Capture the cell that displays the provided text and extract its (x, y) central coordinate. 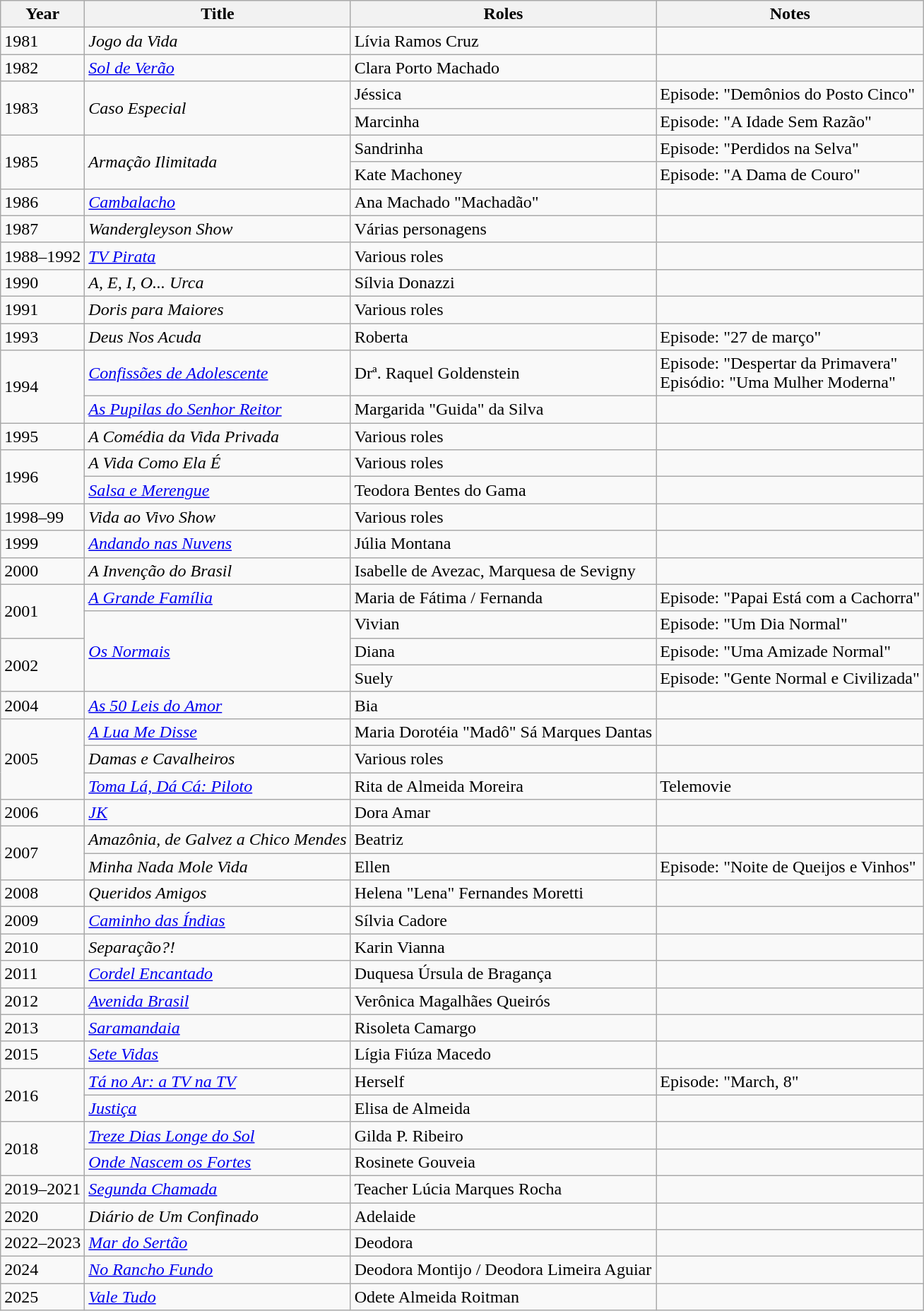
Avenida Brasil (218, 1001)
As Pupilas do Senhor Reitor (218, 410)
Episode: "Papai Está com a Cachorra" (790, 598)
Herself (503, 1081)
Episode: "Noite de Queijos e Vinhos" (790, 867)
2025 (42, 1297)
2002 (42, 665)
Lívia Ramos Cruz (503, 41)
Toma Lá, Dá Cá: Piloto (218, 786)
Episode: "Despertar da Primavera"Episódio: "Uma Mulher Moderna" (790, 373)
Treze Dias Longe do Sol (218, 1135)
Verônica Magalhães Queirós (503, 1001)
1986 (42, 202)
Armação Ilimitada (218, 162)
Kate Machoney (503, 175)
Justiça (218, 1108)
A Vida Como Ela É (218, 463)
A Grande Família (218, 598)
Odete Almeida Roitman (503, 1297)
Ana Machado "Machadão" (503, 202)
2016 (42, 1095)
Deodora Montijo / Deodora Limeira Aguiar (503, 1270)
Clara Porto Machado (503, 68)
2007 (42, 853)
Sílvia Donazzi (503, 283)
Episode: "March, 8" (790, 1081)
1983 (42, 108)
Beatriz (503, 840)
Caso Especial (218, 108)
2020 (42, 1216)
Mar do Sertão (218, 1243)
Episode: "Demônios do Posto Cinco" (790, 95)
Duquesa Úrsula de Bragança (503, 974)
Year (42, 14)
2010 (42, 947)
Júlia Montana (503, 544)
1982 (42, 68)
Risoleta Camargo (503, 1028)
Rosinete Gouveia (503, 1162)
1990 (42, 283)
Episode: "A Idade Sem Razão" (790, 121)
2019–2021 (42, 1189)
1988–1992 (42, 256)
Sete Vidas (218, 1055)
Vale Tudo (218, 1297)
Suely (503, 678)
Notes (790, 14)
Cordel Encantado (218, 974)
Episode: "Um Dia Normal" (790, 624)
No Rancho Fundo (218, 1270)
Amazônia, de Galvez a Chico Mendes (218, 840)
2004 (42, 705)
Episode: "A Dama de Couro" (790, 175)
A Lua Me Disse (218, 732)
A, E, I, O... Urca (218, 283)
Episode: "Uma Amizade Normal" (790, 651)
2001 (42, 611)
Rita de Almeida Moreira (503, 786)
Doris para Maiores (218, 309)
Separação?! (218, 947)
TV Pirata (218, 256)
Várias personagens (503, 229)
Drª. Raquel Goldenstein (503, 373)
2000 (42, 571)
Cambalacho (218, 202)
Roberta (503, 337)
1995 (42, 437)
Teacher Lúcia Marques Rocha (503, 1189)
2009 (42, 920)
Os Normais (218, 651)
Vivian (503, 624)
1981 (42, 41)
Caminho das Índias (218, 920)
Episode: "Perdidos na Selva" (790, 148)
A Comédia da Vida Privada (218, 437)
Saramandaia (218, 1028)
2008 (42, 894)
Helena "Lena" Fernandes Moretti (503, 894)
1996 (42, 477)
2011 (42, 974)
Margarida "Guida" da Silva (503, 410)
Confissões de Adolescente (218, 373)
2012 (42, 1001)
As 50 Leis do Amor (218, 705)
Title (218, 14)
Tá no Ar: a TV na TV (218, 1081)
Diana (503, 651)
1994 (42, 387)
Diário de Um Confinado (218, 1216)
1998–99 (42, 517)
Wandergleyson Show (218, 229)
Maria de Fátima / Fernanda (503, 598)
Dora Amar (503, 813)
Queridos Amigos (218, 894)
1991 (42, 309)
Minha Nada Mole Vida (218, 867)
Gilda P. Ribeiro (503, 1135)
JK (218, 813)
Salsa e Merengue (218, 490)
1985 (42, 162)
Sílvia Cadore (503, 920)
Telemovie (790, 786)
Roles (503, 14)
Episode: "Gente Normal e Civilizada" (790, 678)
Episode: "27 de março" (790, 337)
2015 (42, 1055)
1993 (42, 337)
Elisa de Almeida (503, 1108)
2013 (42, 1028)
2022–2023 (42, 1243)
A Invenção do Brasil (218, 571)
Adelaide (503, 1216)
Jogo da Vida (218, 41)
Karin Vianna (503, 947)
Marcinha (503, 121)
1999 (42, 544)
Damas e Cavalheiros (218, 759)
Jéssica (503, 95)
Deus Nos Acuda (218, 337)
Teodora Bentes do Gama (503, 490)
Maria Dorotéia "Madô" Sá Marques Dantas (503, 732)
Segunda Chamada (218, 1189)
Sol de Verão (218, 68)
Isabelle de Avezac, Marquesa de Sevigny (503, 571)
Andando nas Nuvens (218, 544)
Bia (503, 705)
Deodora (503, 1243)
2006 (42, 813)
Ellen (503, 867)
Sandrinha (503, 148)
1987 (42, 229)
2018 (42, 1149)
2024 (42, 1270)
Vida ao Vivo Show (218, 517)
Lígia Fiúza Macedo (503, 1055)
2005 (42, 759)
Onde Nascem os Fortes (218, 1162)
